Output the (x, y) coordinate of the center of the cell containing the given text.  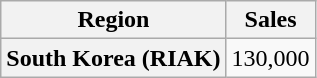
Sales (270, 20)
Region (114, 20)
130,000 (270, 58)
South Korea (RIAK) (114, 58)
